Pinpoint the cell where the given text exists, returning its (X, Y) midpoint coordinate. 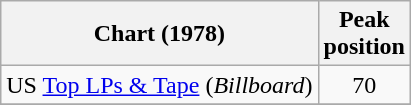
Peakposition (364, 34)
Chart (1978) (160, 34)
70 (364, 85)
US Top LPs & Tape (Billboard) (160, 85)
